Find where the given text appears and provide that cell's center as (X, Y) coordinate. 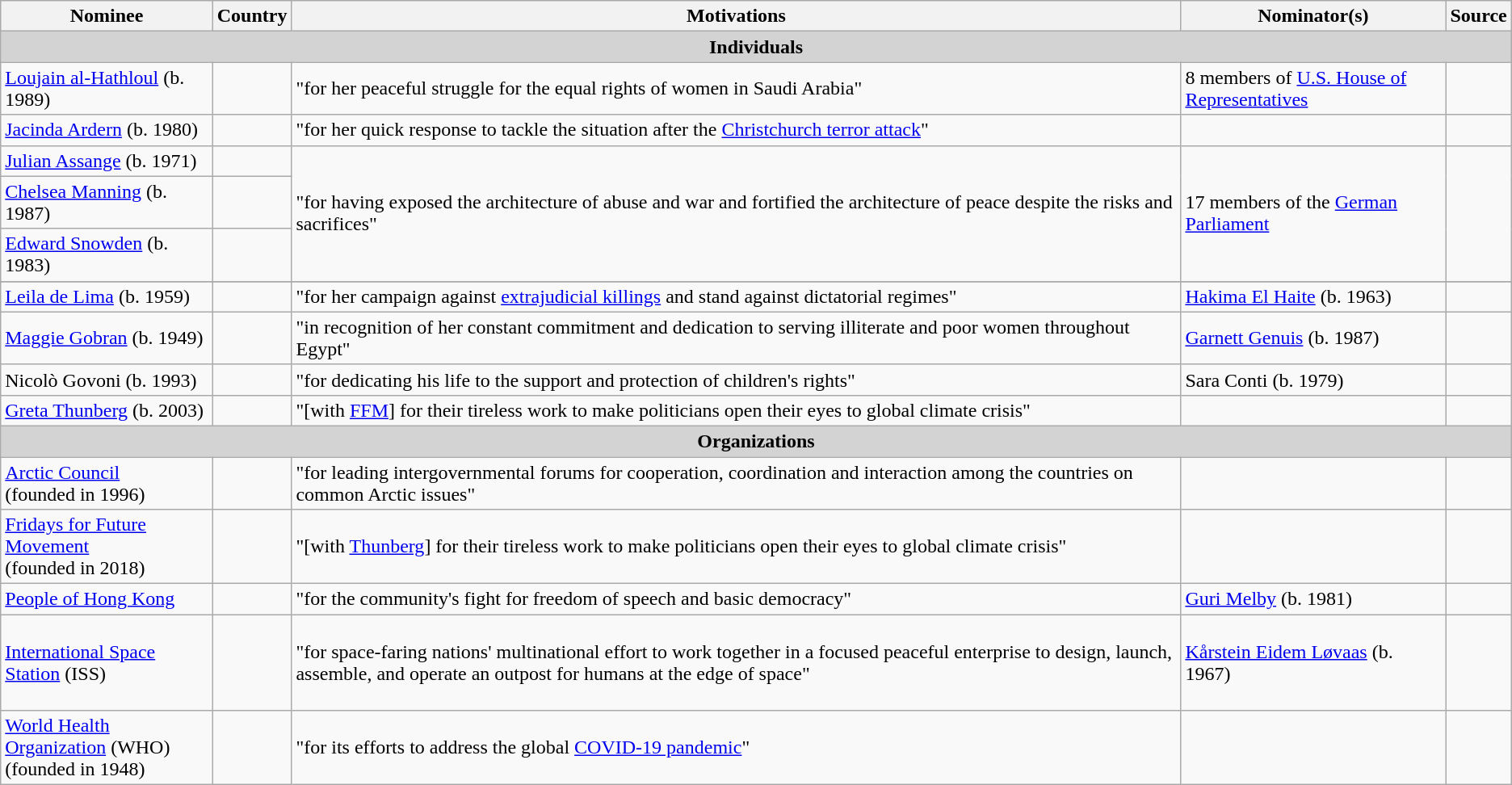
Julian Assange (b. 1971) (107, 161)
Fridays for Future Movement (founded in 2018) (107, 547)
Loujain al-Hathloul (b. 1989) (107, 89)
Hakima El Haite (b. 1963) (1313, 296)
People of Hong Kong (107, 599)
"in recognition of her constant commitment and dedication to serving illiterate and poor women throughout Egypt" (737, 338)
"[with Thunberg] for their tireless work to make politicians open their eyes to global climate crisis" (737, 547)
"for the community's fight for freedom of speech and basic democracy" (737, 599)
8 members of U.S. House of Representatives (1313, 89)
"for having exposed the architecture of abuse and war and fortified the architecture of peace despite the risks and sacrifices" (737, 213)
Maggie Gobran (b. 1949) (107, 338)
Country (252, 16)
"for her quick response to tackle the situation after the Christchurch terror attack" (737, 130)
"[with FFM] for their tireless work to make politicians open their eyes to global climate crisis" (737, 410)
Motivations (737, 16)
Garnett Genuis (b. 1987) (1313, 338)
Greta Thunberg (b. 2003) (107, 410)
Nicolò Govoni (b. 1993) (107, 380)
Individuals (756, 47)
Chelsea Manning (b. 1987) (107, 202)
International Space Station (ISS) (107, 662)
"for its efforts to address the global COVID-19 pandemic" (737, 748)
Guri Melby (b. 1981) (1313, 599)
Sara Conti (b. 1979) (1313, 380)
Arctic Council (founded in 1996) (107, 483)
Organizations (756, 441)
World Health Organization (WHO) (founded in 1948) (107, 748)
"for her campaign against extrajudicial killings and stand against dictatorial regimes" (737, 296)
"for dedicating his life to the support and protection of children's rights" (737, 380)
"for her peaceful struggle for the equal rights of women in Saudi Arabia" (737, 89)
17 members of the German Parliament (1313, 213)
Edward Snowden (b. 1983) (107, 255)
Leila de Lima (b. 1959) (107, 296)
Nominee (107, 16)
Source (1478, 16)
Kårstein Eidem Løvaas (b. 1967) (1313, 662)
Nominator(s) (1313, 16)
Jacinda Ardern (b. 1980) (107, 130)
"for leading intergovernmental forums for cooperation, coordination and interaction among the countries on common Arctic issues" (737, 483)
